Provide the [X, Y] coordinate of the cell's center where the given text is located.  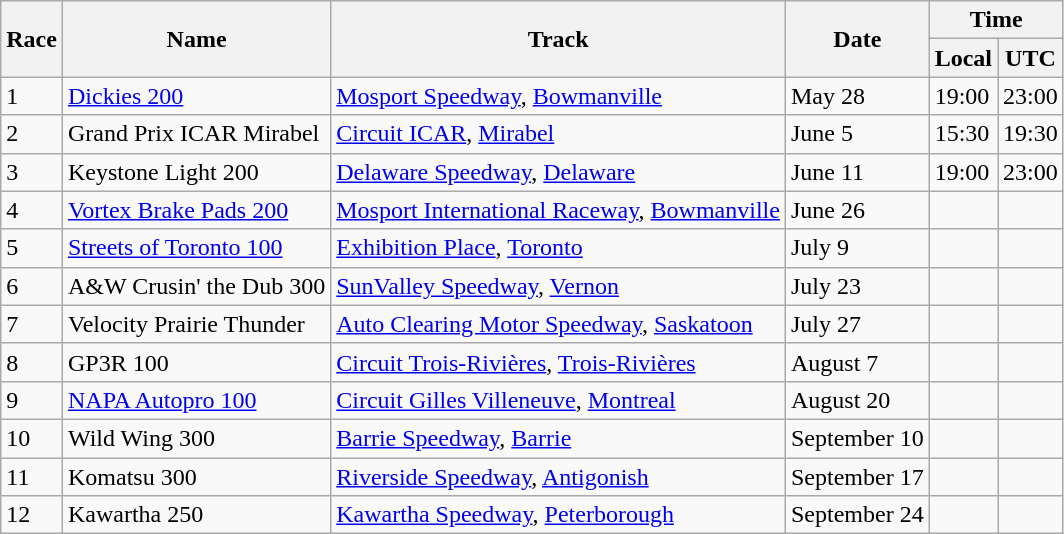
Kawartha 250 [196, 515]
July 23 [857, 286]
GP3R 100 [196, 362]
Barrie Speedway, Barrie [558, 438]
Streets of Toronto 100 [196, 248]
Mosport Speedway, Bowmanville [558, 96]
Race [32, 39]
Wild Wing 300 [196, 438]
Circuit Trois-Rivières, Trois-Rivières [558, 362]
3 [32, 172]
Circuit Gilles Villeneuve, Montreal [558, 400]
September 17 [857, 477]
19:30 [1031, 134]
Velocity Prairie Thunder [196, 324]
6 [32, 286]
8 [32, 362]
Exhibition Place, Toronto [558, 248]
September 10 [857, 438]
Delaware Speedway, Delaware [558, 172]
Keystone Light 200 [196, 172]
Auto Clearing Motor Speedway, Saskatoon [558, 324]
11 [32, 477]
2 [32, 134]
June 11 [857, 172]
June 26 [857, 210]
Vortex Brake Pads 200 [196, 210]
NAPA Autopro 100 [196, 400]
5 [32, 248]
1 [32, 96]
9 [32, 400]
August 7 [857, 362]
A&W Crusin' the Dub 300 [196, 286]
12 [32, 515]
May 28 [857, 96]
10 [32, 438]
Dickies 200 [196, 96]
Grand Prix ICAR Mirabel [196, 134]
4 [32, 210]
Kawartha Speedway, Peterborough [558, 515]
July 27 [857, 324]
September 24 [857, 515]
June 5 [857, 134]
Track [558, 39]
15:30 [963, 134]
Date [857, 39]
7 [32, 324]
Local [963, 58]
Komatsu 300 [196, 477]
August 20 [857, 400]
Mosport International Raceway, Bowmanville [558, 210]
Riverside Speedway, Antigonish [558, 477]
Name [196, 39]
UTC [1031, 58]
Circuit ICAR, Mirabel [558, 134]
Time [996, 20]
SunValley Speedway, Vernon [558, 286]
July 9 [857, 248]
